Provide the (x, y) coordinate of the cell's center where the given text is located.  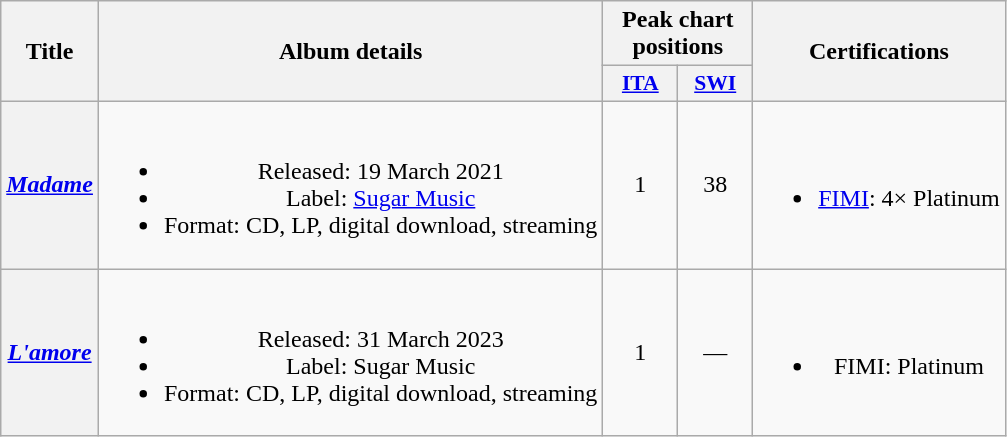
Album details (350, 52)
Certifications (880, 52)
38 (716, 184)
Madame (50, 184)
Peak chart positions (678, 34)
Title (50, 52)
FIMI: Platinum (880, 352)
Released: 19 March 2021Label: Sugar MusicFormat: CD, LP, digital download, streaming (350, 184)
— (716, 352)
Released: 31 March 2023Label: Sugar MusicFormat: CD, LP, digital download, streaming (350, 352)
ITA (640, 84)
SWI (716, 84)
FIMI: 4× Platinum (880, 184)
L'amore (50, 352)
